Identify which cell holds the provided text, then report its [x, y] central coordinate. 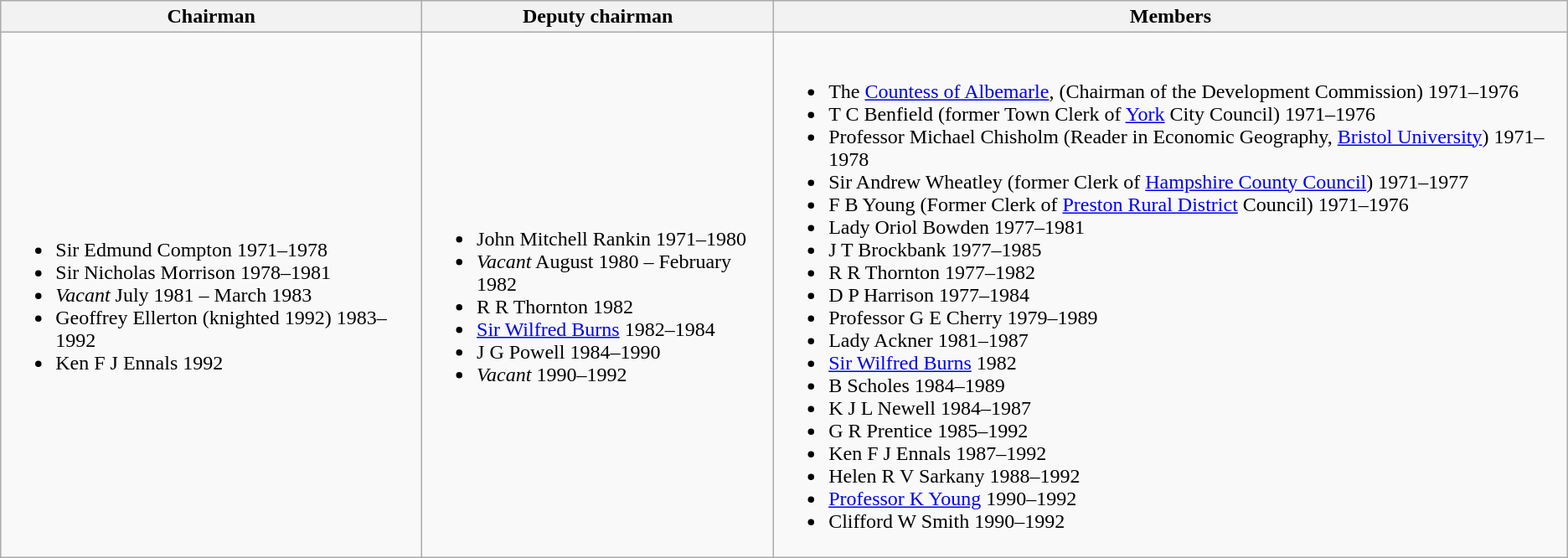
Deputy chairman [598, 17]
Members [1171, 17]
Chairman [211, 17]
John Mitchell Rankin 1971–1980Vacant August 1980 – February 1982R R Thornton 1982Sir Wilfred Burns 1982–1984J G Powell 1984–1990Vacant 1990–1992 [598, 295]
